Return the [X, Y] coordinate for the center point of the cell that contains the specified text.  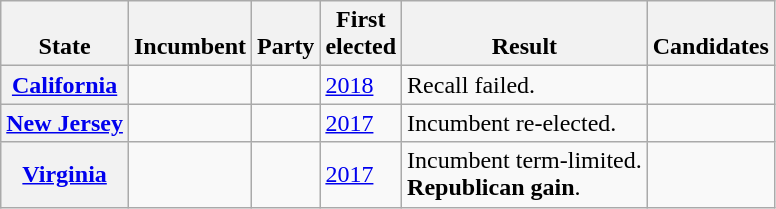
Result [525, 34]
Incumbent [190, 34]
Incumbent term-limited.Republican gain. [525, 174]
Firstelected [361, 34]
State [65, 34]
Recall failed. [525, 85]
Virginia [65, 174]
Candidates [710, 34]
Party [286, 34]
2018 [361, 85]
New Jersey [65, 123]
California [65, 85]
Incumbent re-elected. [525, 123]
